For the text-containing cell, return its midpoint in (x, y) coordinate format. 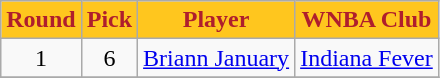
1 (41, 58)
Indiana Fever (367, 58)
Round (41, 20)
Briann January (216, 58)
Pick (109, 20)
WNBA Club (367, 20)
6 (109, 58)
Player (216, 20)
